Search for the cell housing the specified text and yield its (X, Y) center coordinate. 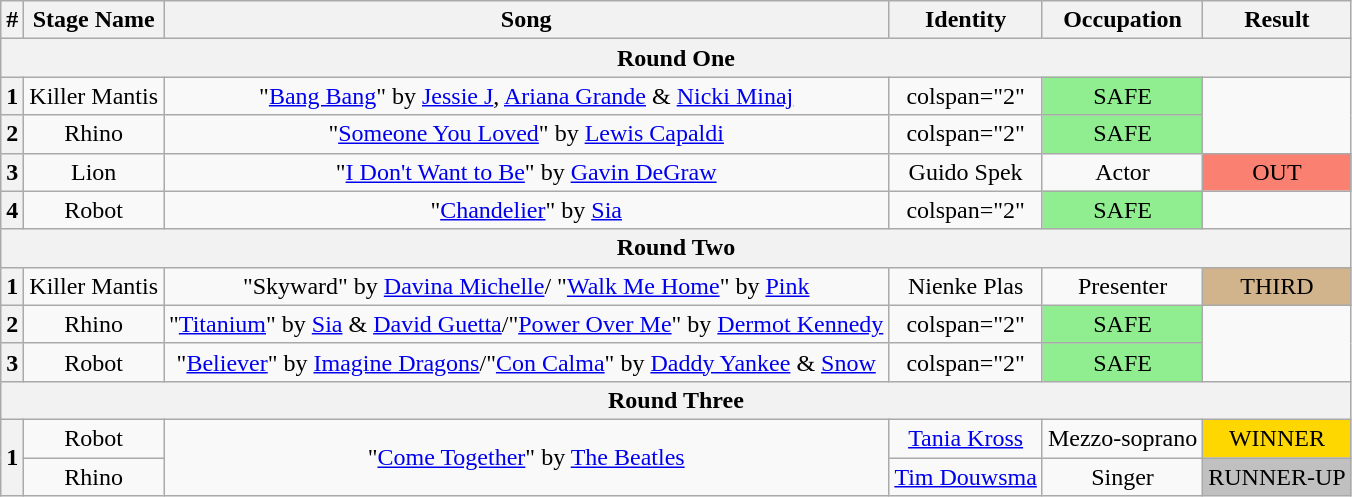
Lion (94, 172)
Result (1277, 20)
Nienke Plas (966, 286)
"Bang Bang" by Jessie J, Ariana Grande & Nicki Minaj (526, 96)
Occupation (1122, 20)
"Come Together" by The Beatles (526, 457)
Song (526, 20)
"Chandelier" by Sia (526, 210)
"Believer" by Imagine Dragons/"Con Calma" by Daddy Yankee & Snow (526, 362)
Round Three (676, 400)
# (12, 20)
Tania Kross (966, 438)
"Skyward" by Davina Michelle/ "Walk Me Home" by Pink (526, 286)
RUNNER-UP (1277, 477)
4 (12, 210)
THIRD (1277, 286)
"Someone You Loved" by Lewis Capaldi (526, 134)
Actor (1122, 172)
Guido Spek (966, 172)
Round Two (676, 248)
Tim Douwsma (966, 477)
"I Don't Want to Be" by Gavin DeGraw (526, 172)
OUT (1277, 172)
Presenter (1122, 286)
WINNER (1277, 438)
Identity (966, 20)
Round One (676, 58)
Mezzo-soprano (1122, 438)
Singer (1122, 477)
"Titanium" by Sia & David Guetta/"Power Over Me" by Dermot Kennedy (526, 324)
Stage Name (94, 20)
